Scan for the cell matching the given text and deliver its (X, Y) coordinate at center. 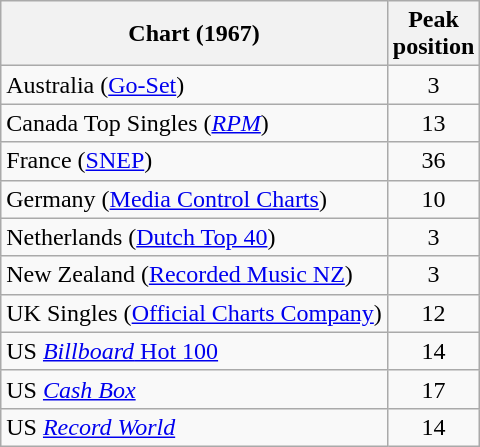
Chart (1967) (194, 34)
US Cash Box (194, 389)
US Record World (194, 427)
France (SNEP) (194, 161)
Peakposition (433, 34)
10 (433, 199)
US Billboard Hot 100 (194, 351)
UK Singles (Official Charts Company) (194, 313)
12 (433, 313)
36 (433, 161)
Australia (Go-Set) (194, 85)
17 (433, 389)
Netherlands (Dutch Top 40) (194, 237)
New Zealand (Recorded Music NZ) (194, 275)
13 (433, 123)
Canada Top Singles (RPM) (194, 123)
Germany (Media Control Charts) (194, 199)
